Identify which cell holds the provided text, then report its (x, y) central coordinate. 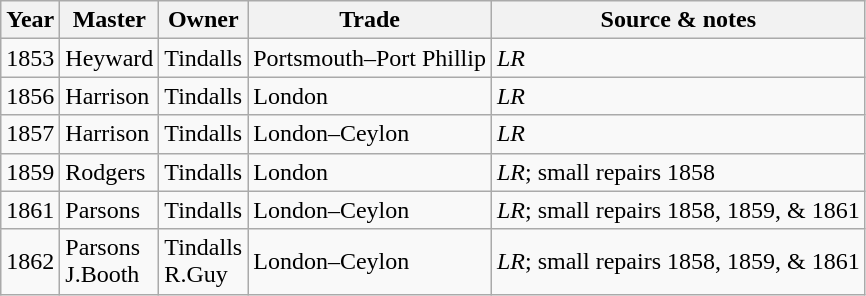
Source & notes (678, 20)
1857 (30, 134)
Year (30, 20)
Rodgers (110, 172)
1856 (30, 96)
1853 (30, 58)
1861 (30, 210)
TindallsR.Guy (204, 262)
1862 (30, 262)
LR; small repairs 1858 (678, 172)
Heyward (110, 58)
Owner (204, 20)
Trade (370, 20)
Parsons (110, 210)
1859 (30, 172)
ParsonsJ.Booth (110, 262)
Portsmouth–Port Phillip (370, 58)
Master (110, 20)
